Return [X, Y] of the center of cell containing provided text 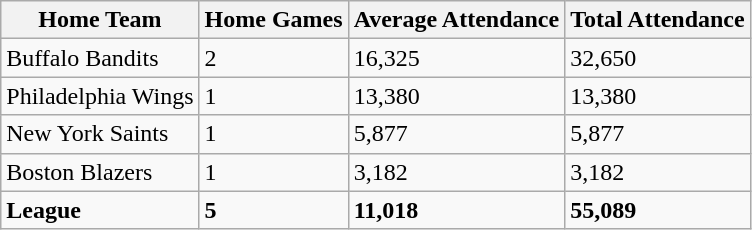
League [100, 210]
Total Attendance [658, 20]
Boston Blazers [100, 172]
11,018 [456, 210]
16,325 [456, 58]
Home Team [100, 20]
2 [274, 58]
New York Saints [100, 134]
Buffalo Bandits [100, 58]
Home Games [274, 20]
Average Attendance [456, 20]
32,650 [658, 58]
55,089 [658, 210]
Philadelphia Wings [100, 96]
5 [274, 210]
